Capture the cell that displays the provided text and extract its (x, y) central coordinate. 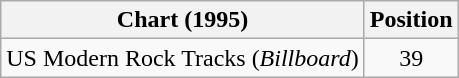
Chart (1995) (183, 20)
Position (411, 20)
39 (411, 58)
US Modern Rock Tracks (Billboard) (183, 58)
